Scan for the cell matching the given text and deliver its [x, y] coordinate at center. 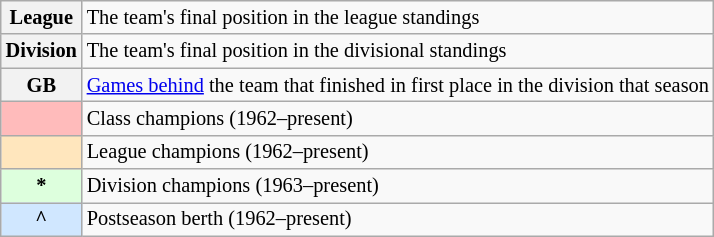
Class champions (1962–present) [398, 118]
GB [42, 85]
Division [42, 51]
League champions (1962–present) [398, 152]
Division champions (1963–present) [398, 186]
^ [42, 219]
Games behind the team that finished in first place in the division that season [398, 85]
Postseason berth (1962–present) [398, 219]
The team's final position in the divisional standings [398, 51]
* [42, 186]
League [42, 17]
The team's final position in the league standings [398, 17]
